Detect which cell encompasses the target text, then output its (X, Y) center coordinate. 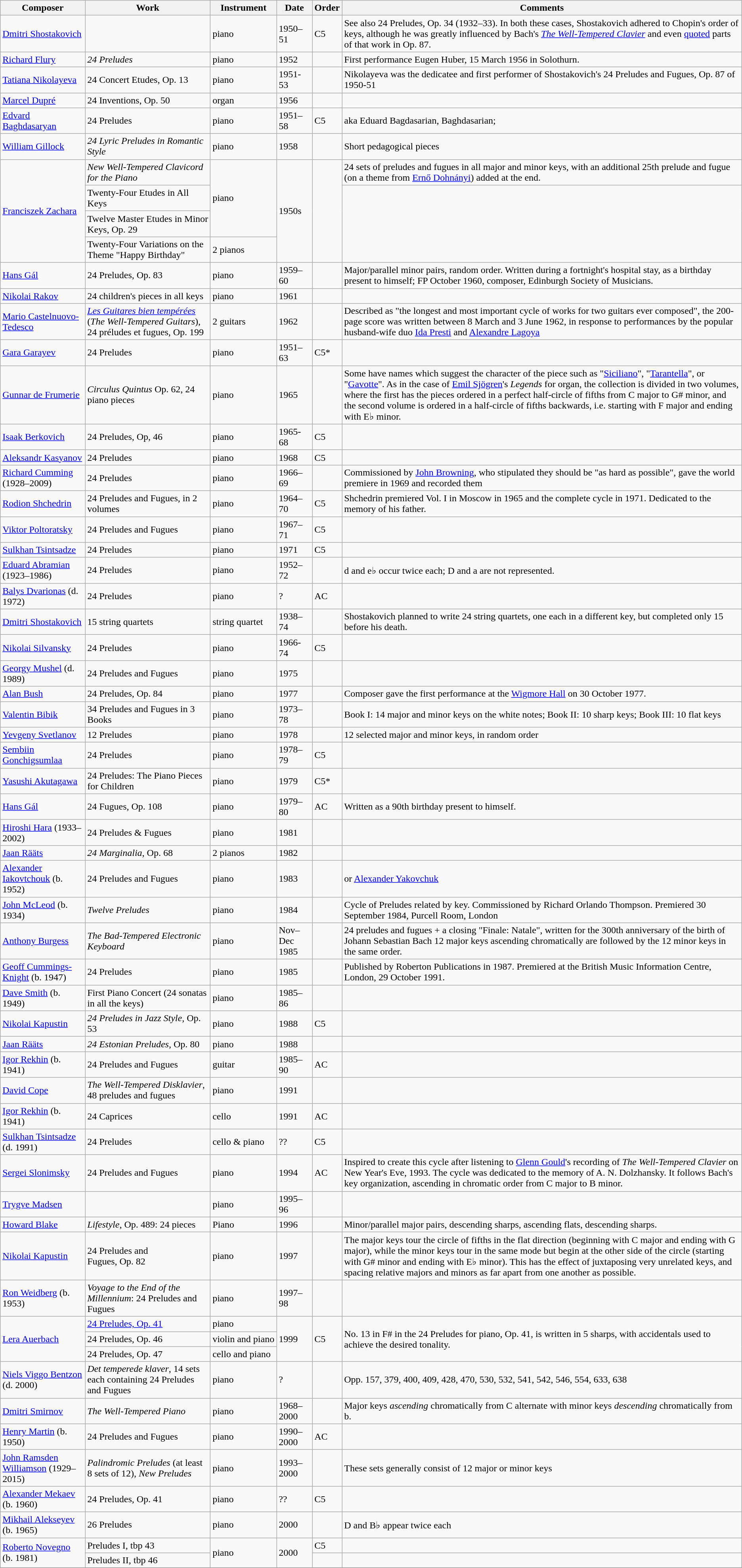
Minor/parallel major pairs, descending sharps, ascending flats, descending sharps. (542, 1224)
1958 (295, 147)
1964–70 (295, 503)
Ron Weidberg (b. 1953) (43, 1298)
or Alexander Yakovchuk (542, 879)
1983 (295, 879)
1978 (295, 735)
Shchedrin premiered Vol. I in Moscow in 1965 and the complete cycle in 1971. Dedicated to the memory of his father. (542, 503)
Georgy Mushel (d. 1989) (43, 674)
Niels Viggo Bentzon (d. 2000) (43, 1380)
William Gillock (43, 147)
Preludes I, tbp 43 (148, 1545)
Twelve Preludes (148, 910)
2 guitars (243, 322)
1999 (295, 1339)
Sulkhan Tsintsadze (d. 1991) (43, 1142)
Richard Cumming (1928–2009) (43, 478)
1950–51 (295, 34)
Sergei Slonimsky (43, 1173)
Order (327, 8)
1956 (295, 100)
Twenty-Four Etudes in All Keys (148, 198)
Short pedagogical pieces (542, 147)
Edvard Baghdasaryan (43, 120)
1979–80 (295, 807)
1981 (295, 832)
1951–58 (295, 120)
1984 (295, 910)
1968 (295, 457)
Lera Auerbach (43, 1339)
Major keys ascending chromatically from C alternate with minor keys descending chromatically from b. (542, 1411)
1968–2000 (295, 1411)
Piano (243, 1224)
1971 (295, 550)
First Piano Concert (24 sonatas in all the keys) (148, 998)
Isaak Berkovich (43, 437)
24 Marginalia, Op. 68 (148, 853)
1982 (295, 853)
24 Preludes, Op. 46 (148, 1339)
The Well-Tempered Disklavier, 48 preludes and fugues (148, 1091)
1952 (295, 59)
1994 (295, 1173)
1990–2000 (295, 1437)
Gara Garayev (43, 353)
Cycle of Preludes related by key. Commissioned by Richard Orlando Thompson. Premiered 30 September 1984, Purcell Room, London (542, 910)
Tatiana Nikolayeva (43, 80)
Book I: 14 major and minor keys on the white notes; Book II: 10 sharp keys; Book III: 10 flat keys (542, 714)
1961 (295, 296)
Dave Smith (b. 1949) (43, 998)
Rodion Shchedrin (43, 503)
guitar (243, 1064)
Det temperede klaver, 14 sets each containing 24 Preludes and Fugues (148, 1380)
New Well-Tempered Clavicord for the Piano (148, 172)
Nikolai Rakov (43, 296)
1995–96 (295, 1204)
Trygve Madsen (43, 1204)
24 Preludes: The Piano Pieces for Children (148, 781)
24 Preludes, Op. 47 (148, 1354)
Sembiin Gonchigsumlaa (43, 755)
Composer gave the first performance at the Wigmore Hall on 30 October 1977. (542, 694)
Twelve Master Etudes in Minor Keys, Op. 29 (148, 223)
24 Caprices (148, 1116)
1985–90 (295, 1064)
26 Preludes (148, 1525)
1950s (295, 211)
1997–98 (295, 1298)
organ (243, 100)
Comments (542, 8)
24 Fugues, Op. 108 (148, 807)
Dmitri Smirnov (43, 1411)
1952–72 (295, 571)
Palindromic Preludes (at least 8 sets of 12), New Preludes (148, 1468)
violin and piano (243, 1339)
1993–2000 (295, 1468)
Nikolayeva was the dedicatee and first performer of Shostakovich's 24 Preludes and Fugues, Op. 87 of 1950-51 (542, 80)
Opp. 157, 379, 400, 409, 428, 470, 530, 532, 541, 542, 546, 554, 633, 638 (542, 1380)
24 children's pieces in all keys (148, 296)
24 Concert Etudes, Op. 13 (148, 80)
Circulus Quintus Op. 62, 24 piano pieces (148, 395)
Date (295, 8)
Roberto Novegno (b. 1981) (43, 1553)
24 Inventions, Op. 50 (148, 100)
24 Preludes, Op, 46 (148, 437)
Howard Blake (43, 1224)
12 Preludes (148, 735)
1966-74 (295, 647)
15 string quartets (148, 622)
Written as a 90th birthday present to himself. (542, 807)
First performance Eugen Huber, 15 March 1956 in Solothurn. (542, 59)
Shostakovich planned to write 24 string quartets, one each in a different key, but completed only 15 before his death. (542, 622)
24 Preludes in Jazz Style, Op. 53 (148, 1024)
Commissioned by John Browning, who stipulated they should be "as hard as possible", gave the world premiere in 1969 and recorded them (542, 478)
Twenty-Four Variations on the Theme "Happy Birthday" (148, 250)
Yevgeny Svetlanov (43, 735)
1985 (295, 972)
Alexander Mekaev (b. 1960) (43, 1499)
24 Estonian Preludes, Op. 80 (148, 1044)
1967–71 (295, 529)
1965-68 (295, 437)
1997 (295, 1256)
1962 (295, 322)
cello and piano (243, 1354)
Mikhail Alekseyev (b. 1965) (43, 1525)
34 Preludes and Fugues in 3 Books (148, 714)
Nikolai Silvansky (43, 647)
Lifestyle, Op. 489: 24 pieces (148, 1224)
Nov–Dec 1985 (295, 941)
Composer (43, 8)
1996 (295, 1224)
Sulkhan Tsintsadze (43, 550)
24 Lyric Preludes in Romantic Style (148, 147)
1973–78 (295, 714)
Henry Martin (b. 1950) (43, 1437)
Yasushi Akutagawa (43, 781)
aka Eduard Bagdasarian, Baghdasarian; (542, 120)
1985–86 (295, 998)
1951-53 (295, 80)
The Well-Tempered Piano (148, 1411)
Richard Flury (43, 59)
Eduard Abramian (1923–1986) (43, 571)
Aleksandr Kasyanov (43, 457)
Geoff Cummings-Knight (b. 1947) (43, 972)
1965 (295, 395)
1978–79 (295, 755)
John Ramsden Williamson (1929–2015) (43, 1468)
Alan Bush (43, 694)
Mario Castelnuovo-Tedesco (43, 322)
Gunnar de Frumerie (43, 395)
1966–69 (295, 478)
Balys Dvarionas (d. 1972) (43, 596)
string quartet (243, 622)
24 Preludes and Fugues, in 2 volumes (148, 503)
Preludes II, tbp 46 (148, 1560)
Valentin Bibik (43, 714)
Voyage to the End of the Millennium: 24 Preludes and Fugues (148, 1298)
1938–74 (295, 622)
D and B♭ appear twice each (542, 1525)
Franciszek Zachara (43, 211)
Les Guitares bien tempérées (The Well-Tempered Guitars), 24 préludes et fugues, Op. 199 (148, 322)
Published by Roberton Publications in 1987. Premiered at the British Music Information Centre, London, 29 October 1991. (542, 972)
cello (243, 1116)
1977 (295, 694)
David Cope (43, 1091)
d and e♭ occur twice each; D and a are not represented. (542, 571)
24 Preludes and Fugues, Op. 82 (148, 1256)
24 Preludes, Op. 83 (148, 275)
Marcel Dupré (43, 100)
Anthony Burgess (43, 941)
John McLeod (b. 1934) (43, 910)
24 Preludes & Fugues (148, 832)
Alexander Iakovtchouk (b. 1952) (43, 879)
12 selected major and minor keys, in random order (542, 735)
1975 (295, 674)
1959–60 (295, 275)
1951–63 (295, 353)
The Bad-Tempered Electronic Keyboard (148, 941)
Instrument (243, 8)
cello & piano (243, 1142)
No. 13 in F# in the 24 Preludes for piano, Op. 41, is written in 5 sharps, with accidentals used to achieve the desired tonality. (542, 1339)
These sets generally consist of 12 major or minor keys (542, 1468)
Hiroshi Hara (1933–2002) (43, 832)
Viktor Poltoratsky (43, 529)
24 Preludes, Op. 84 (148, 694)
1979 (295, 781)
Work (148, 8)
